Output the [X, Y] coordinate of the center of the cell containing the given text.  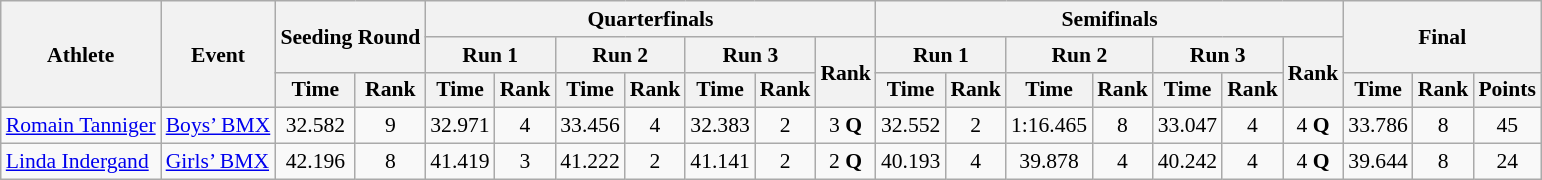
41.141 [720, 162]
Quarterfinals [650, 19]
1:16.465 [1049, 126]
Athlete [81, 54]
32.582 [315, 126]
3 Q [846, 126]
40.242 [1188, 162]
Semifinals [1110, 19]
41.222 [590, 162]
33.786 [1378, 126]
32.383 [720, 126]
Girls’ BMX [218, 162]
Final [1442, 36]
Romain Tanniger [81, 126]
39.878 [1049, 162]
Linda Indergand [81, 162]
Seeding Round [350, 36]
33.456 [590, 126]
41.419 [460, 162]
Boys’ BMX [218, 126]
32.971 [460, 126]
Points [1507, 90]
Event [218, 54]
40.193 [910, 162]
24 [1507, 162]
32.552 [910, 126]
42.196 [315, 162]
33.047 [1188, 126]
39.644 [1378, 162]
9 [390, 126]
3 [526, 162]
45 [1507, 126]
2 Q [846, 162]
